Provide the (x, y) coordinate of the cell's center where the given text is located.  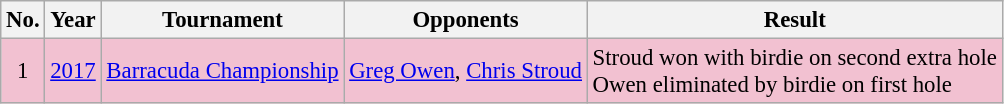
No. (23, 20)
Opponents (466, 20)
Barracuda Championship (222, 72)
Greg Owen, Chris Stroud (466, 72)
Tournament (222, 20)
2017 (73, 72)
Year (73, 20)
Result (794, 20)
1 (23, 72)
Stroud won with birdie on second extra holeOwen eliminated by birdie on first hole (794, 72)
